Locate the cell with the specified text and output its (X, Y) center coordinate. 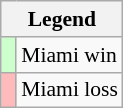
Miami loss (70, 90)
Miami win (70, 55)
Legend (62, 19)
